Return [x, y] of the center of cell containing provided text 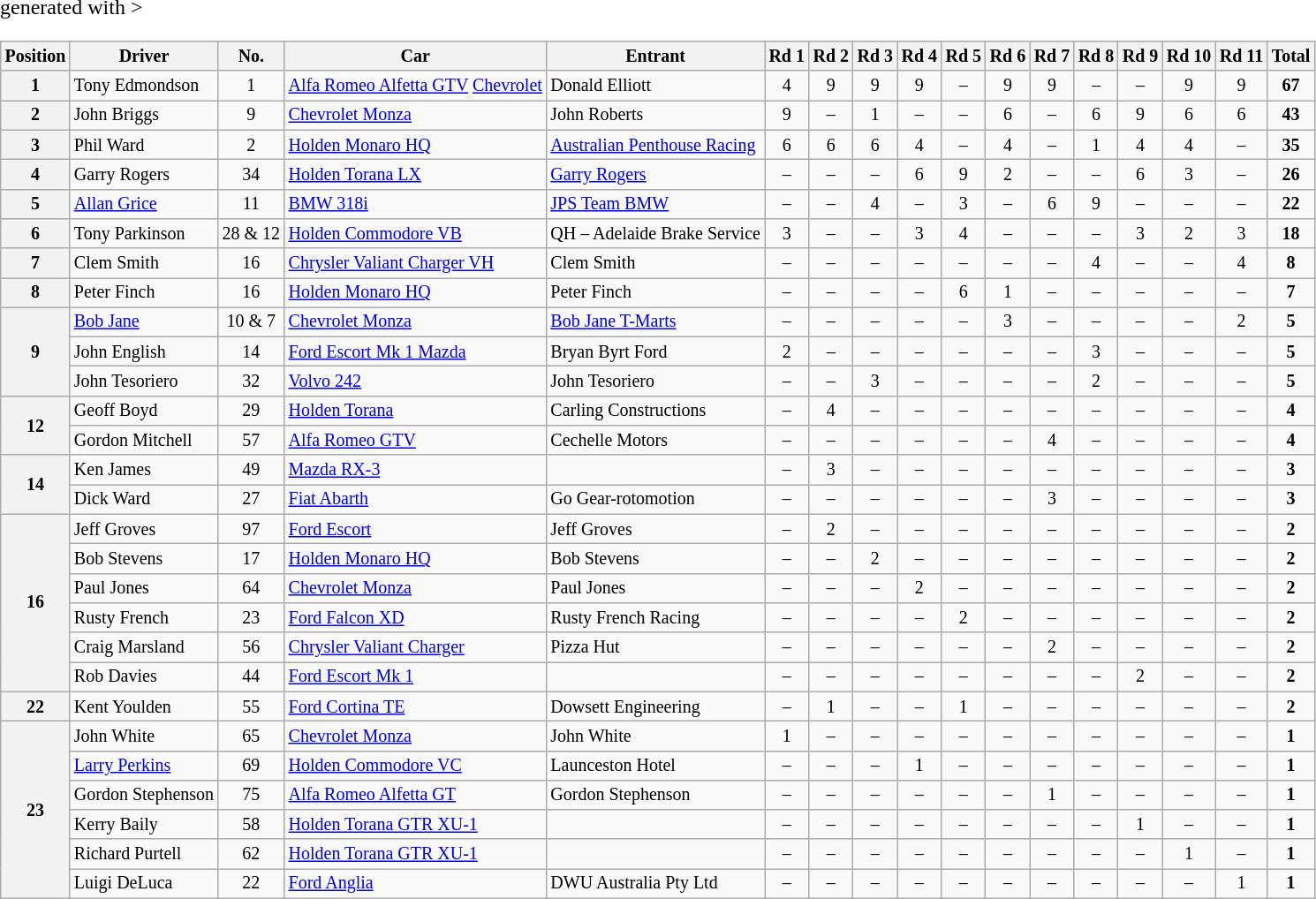
10 & 7 [251, 321]
28 & 12 [251, 233]
Rd 10 [1189, 57]
No. [251, 57]
Total [1291, 57]
Bob Jane [144, 321]
11 [251, 203]
Craig Marsland [144, 646]
Fiat Abarth [415, 500]
Kerry Baily [144, 825]
Gordon Mitchell [144, 440]
Phil Ward [144, 145]
Ken James [144, 470]
Bryan Byrt Ford [655, 351]
Rob Davies [144, 676]
Rd 7 [1052, 57]
John Roberts [655, 115]
43 [1291, 115]
Rd 2 [831, 57]
Rd 8 [1096, 57]
Mazda RX-3 [415, 470]
Holden Torana LX [415, 175]
57 [251, 440]
Ford Escort [415, 528]
Donald Elliott [655, 85]
Driver [144, 57]
65 [251, 737]
17 [251, 558]
DWU Australia Pty Ltd [655, 883]
Rd 4 [919, 57]
44 [251, 676]
Larry Perkins [144, 765]
Kent Youlden [144, 706]
Rd 1 [787, 57]
Launceston Hotel [655, 765]
Rusty French Racing [655, 618]
Holden Commodore VB [415, 233]
Rd 3 [875, 57]
27 [251, 500]
Position [35, 57]
Cechelle Motors [655, 440]
Luigi DeLuca [144, 883]
Ford Cortina TE [415, 706]
Richard Purtell [144, 853]
Ford Anglia [415, 883]
QH – Adelaide Brake Service [655, 233]
Rd 9 [1140, 57]
Ford Escort Mk 1 [415, 676]
34 [251, 175]
35 [1291, 145]
29 [251, 410]
Dowsett Engineering [655, 706]
Tony Edmondson [144, 85]
Ford Escort Mk 1 Mazda [415, 351]
Geoff Boyd [144, 410]
56 [251, 646]
18 [1291, 233]
Rusty French [144, 618]
12 [35, 426]
Rd 5 [964, 57]
75 [251, 795]
62 [251, 853]
Pizza Hut [655, 646]
BMW 318i [415, 203]
69 [251, 765]
49 [251, 470]
Chrysler Valiant Charger VH [415, 263]
Holden Torana [415, 410]
Rd 6 [1008, 57]
John Briggs [144, 115]
Volvo 242 [415, 382]
Tony Parkinson [144, 233]
64 [251, 588]
Ford Falcon XD [415, 618]
32 [251, 382]
Carling Constructions [655, 410]
Alfa Romeo Alfetta GTV Chevrolet [415, 85]
Alfa Romeo GTV [415, 440]
Allan Grice [144, 203]
Dick Ward [144, 500]
97 [251, 528]
Entrant [655, 57]
Go Gear-rotomotion [655, 500]
JPS Team BMW [655, 203]
Car [415, 57]
55 [251, 706]
Bob Jane T-Marts [655, 321]
58 [251, 825]
Alfa Romeo Alfetta GT [415, 795]
26 [1291, 175]
John English [144, 351]
Rd 11 [1242, 57]
Australian Penthouse Racing [655, 145]
67 [1291, 85]
Holden Commodore VC [415, 765]
Chrysler Valiant Charger [415, 646]
